Scan for the cell matching the given text and deliver its [X, Y] coordinate at center. 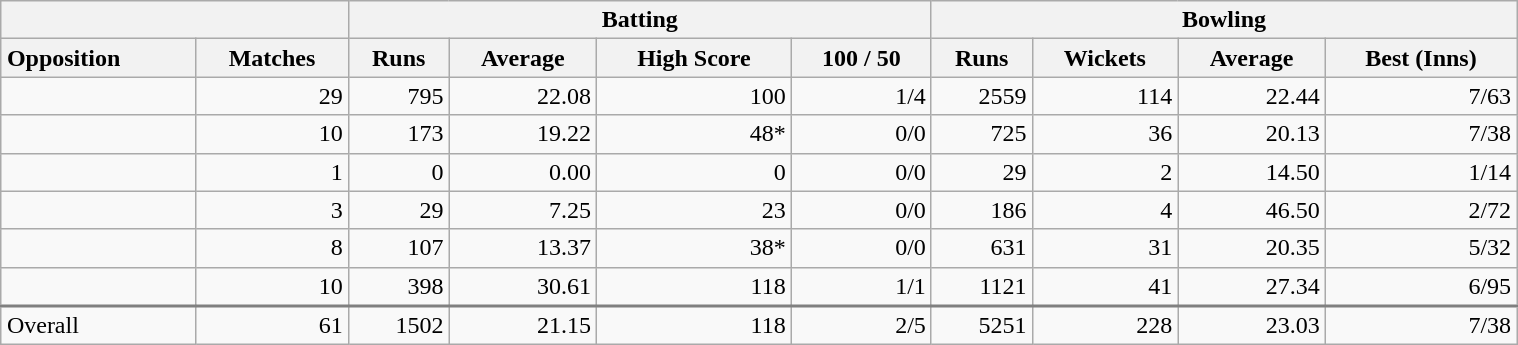
1/1 [861, 286]
173 [398, 134]
14.50 [1252, 172]
31 [1105, 248]
2/5 [861, 326]
13.37 [523, 248]
61 [272, 326]
41 [1105, 286]
114 [1105, 96]
3 [272, 210]
0.00 [523, 172]
107 [398, 248]
20.35 [1252, 248]
23 [694, 210]
Matches [272, 58]
22.08 [523, 96]
1/14 [1420, 172]
Opposition [98, 58]
30.61 [523, 286]
100 / 50 [861, 58]
1/4 [861, 96]
1121 [982, 286]
2 [1105, 172]
Best (Inns) [1420, 58]
46.50 [1252, 210]
21.15 [523, 326]
725 [982, 134]
5/32 [1420, 248]
Batting [640, 20]
631 [982, 248]
20.13 [1252, 134]
7/63 [1420, 96]
27.34 [1252, 286]
High Score [694, 58]
7.25 [523, 210]
2/72 [1420, 210]
1502 [398, 326]
795 [398, 96]
19.22 [523, 134]
8 [272, 248]
23.03 [1252, 326]
228 [1105, 326]
1 [272, 172]
398 [398, 286]
6/95 [1420, 286]
186 [982, 210]
5251 [982, 326]
48* [694, 134]
38* [694, 248]
Wickets [1105, 58]
2559 [982, 96]
Overall [98, 326]
100 [694, 96]
4 [1105, 210]
36 [1105, 134]
22.44 [1252, 96]
Bowling [1224, 20]
